Capture the cell that displays the provided text and extract its (X, Y) central coordinate. 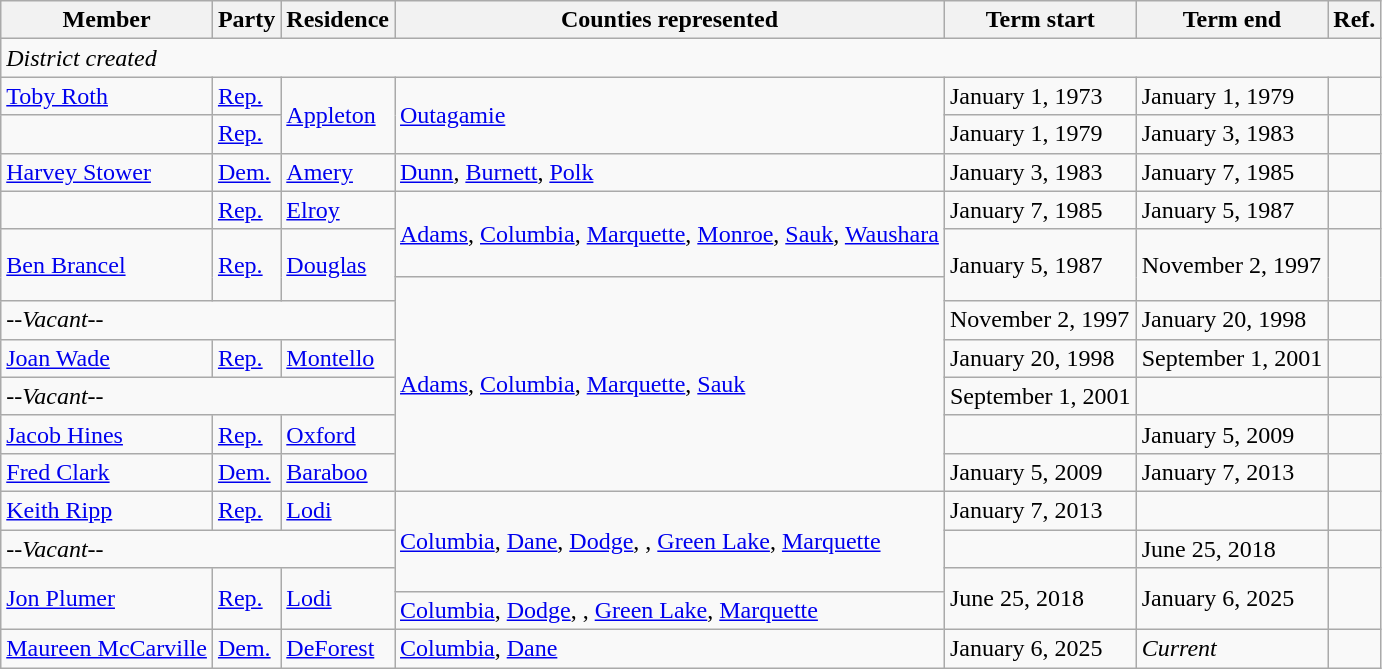
Ref. (1354, 20)
Baraboo (338, 472)
Member (107, 20)
Ben Brancel (107, 265)
Outagamie (669, 115)
Montello (338, 358)
Maureen McCarville (107, 649)
Toby Roth (107, 96)
Residence (338, 20)
Harvey Stower (107, 172)
Amery (338, 172)
Columbia, Dodge, , Green Lake, Marquette (669, 611)
Elroy (338, 210)
Fred Clark (107, 472)
Counties represented (669, 20)
January 1, 1973 (1040, 96)
DeForest (338, 649)
Oxford (338, 434)
Columbia, Dane, Dodge, , Green Lake, Marquette (669, 541)
Adams, Columbia, Marquette, Monroe, Sauk, Waushara (669, 234)
Adams, Columbia, Marquette, Sauk (669, 384)
Dunn, Burnett, Polk (669, 172)
Appleton (338, 115)
Jacob Hines (107, 434)
Douglas (338, 265)
Term end (1232, 20)
District created (691, 58)
Joan Wade (107, 358)
Columbia, Dane (669, 649)
Term start (1040, 20)
Current (1232, 649)
Jon Plumer (107, 599)
Keith Ripp (107, 510)
Party (246, 20)
